Return the [X, Y] coordinate for the center point of the cell that contains the specified text.  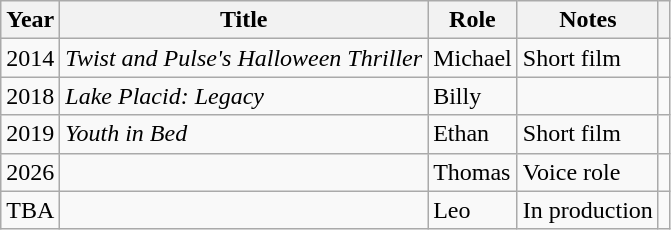
2018 [30, 96]
Leo [473, 210]
2026 [30, 172]
Michael [473, 58]
TBA [30, 210]
Billy [473, 96]
Voice role [588, 172]
Ethan [473, 134]
Lake Placid: Legacy [244, 96]
In production [588, 210]
Role [473, 20]
Twist and Pulse's Halloween Thriller [244, 58]
2014 [30, 58]
Thomas [473, 172]
Title [244, 20]
Year [30, 20]
2019 [30, 134]
Youth in Bed [244, 134]
Notes [588, 20]
